From the cell containing the given text, extract its center point as [X, Y] coordinate. 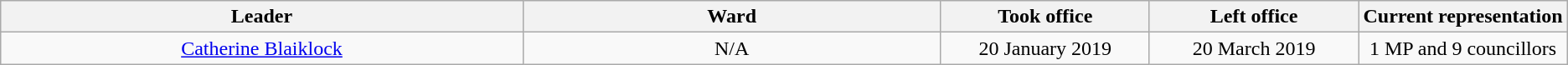
Catherine Blaiklock [262, 48]
Leader [262, 17]
Left office [1253, 17]
Current representation [1462, 17]
Took office [1045, 17]
20 January 2019 [1045, 48]
1 MP and 9 councillors [1462, 48]
20 March 2019 [1253, 48]
Ward [732, 17]
N/A [732, 48]
